For the text-containing cell, return its midpoint in (X, Y) coordinate format. 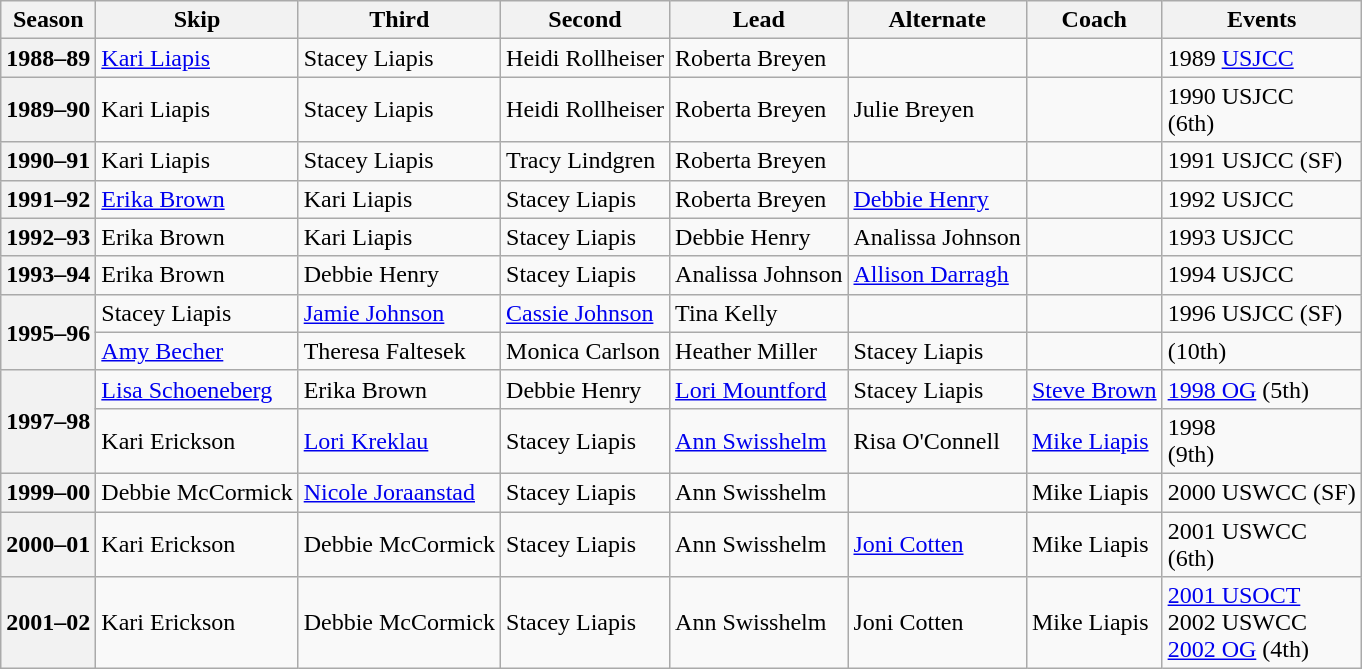
1992–93 (48, 237)
Theresa Faltesek (399, 351)
Tina Kelly (759, 313)
Coach (1094, 20)
Nicole Joraanstad (399, 492)
Third (399, 20)
Allison Darragh (937, 275)
Lead (759, 20)
2001–02 (48, 623)
Lori Mountford (759, 389)
1998 (9th) (1262, 440)
Tracy Lindgren (586, 161)
2001 USWCC (6th) (1262, 544)
1994 USJCC (1262, 275)
2000–01 (48, 544)
1993–94 (48, 275)
1988–89 (48, 58)
Season (48, 20)
1996 USJCC (SF) (1262, 313)
1993 USJCC (1262, 237)
1995–96 (48, 332)
1992 USJCC (1262, 199)
Alternate (937, 20)
Heather Miller (759, 351)
1989–90 (48, 110)
1998 OG (5th) (1262, 389)
Julie Breyen (937, 110)
Jamie Johnson (399, 313)
Events (1262, 20)
1999–00 (48, 492)
Second (586, 20)
1990–91 (48, 161)
1989 USJCC (1262, 58)
Cassie Johnson (586, 313)
2001 USOCT 2002 USWCC 2002 OG (4th) (1262, 623)
Monica Carlson (586, 351)
Lisa Schoeneberg (197, 389)
Risa O'Connell (937, 440)
1990 USJCC (6th) (1262, 110)
2000 USWCC (SF) (1262, 492)
1991–92 (48, 199)
(10th) (1262, 351)
Amy Becher (197, 351)
Skip (197, 20)
Steve Brown (1094, 389)
Lori Kreklau (399, 440)
1991 USJCC (SF) (1262, 161)
1997–98 (48, 422)
